Pinpoint the cell where the given text exists, returning its (X, Y) midpoint coordinate. 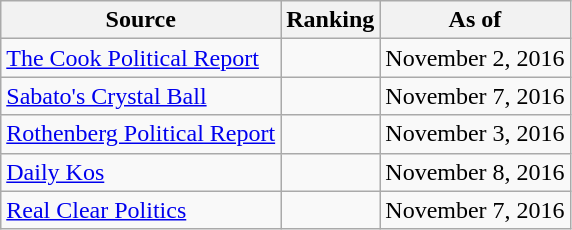
Ranking (330, 20)
November 8, 2016 (475, 172)
The Cook Political Report (141, 58)
Real Clear Politics (141, 210)
November 3, 2016 (475, 134)
As of (475, 20)
Sabato's Crystal Ball (141, 96)
Source (141, 20)
Daily Kos (141, 172)
Rothenberg Political Report (141, 134)
November 2, 2016 (475, 58)
